For the text-containing cell, return its midpoint in (x, y) coordinate format. 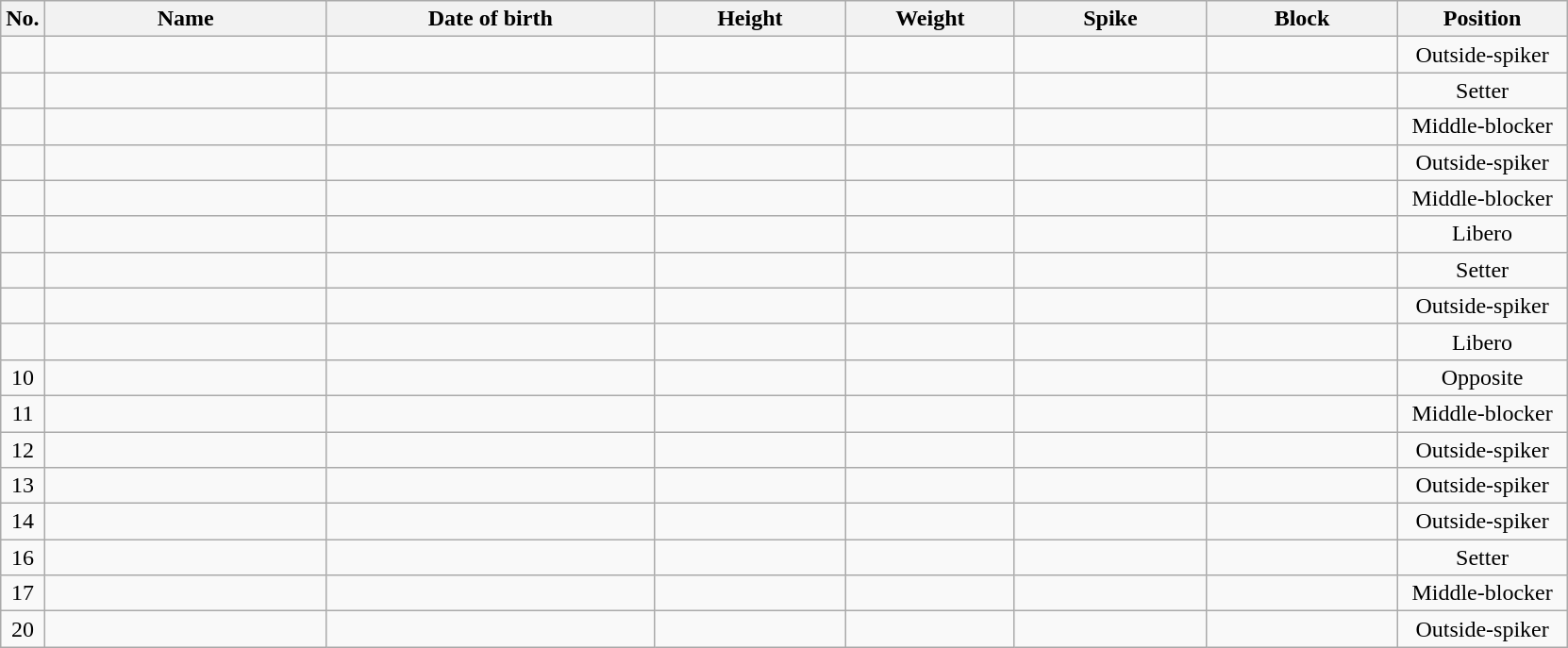
13 (23, 486)
Height (749, 19)
Opposite (1483, 377)
Date of birth (491, 19)
No. (23, 19)
17 (23, 593)
Weight (930, 19)
16 (23, 557)
11 (23, 413)
12 (23, 450)
20 (23, 629)
Position (1483, 19)
Block (1302, 19)
14 (23, 522)
Name (185, 19)
10 (23, 377)
Spike (1109, 19)
